Return the (X, Y) coordinate for the center point of the cell that contains the specified text.  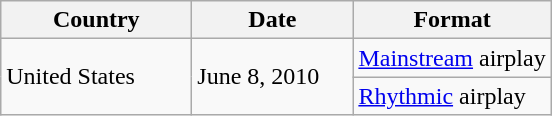
Format (452, 20)
June 8, 2010 (272, 77)
United States (96, 77)
Date (272, 20)
Rhythmic airplay (452, 96)
Country (96, 20)
Mainstream airplay (452, 58)
